Detect which cell encompasses the target text, then output its [x, y] center coordinate. 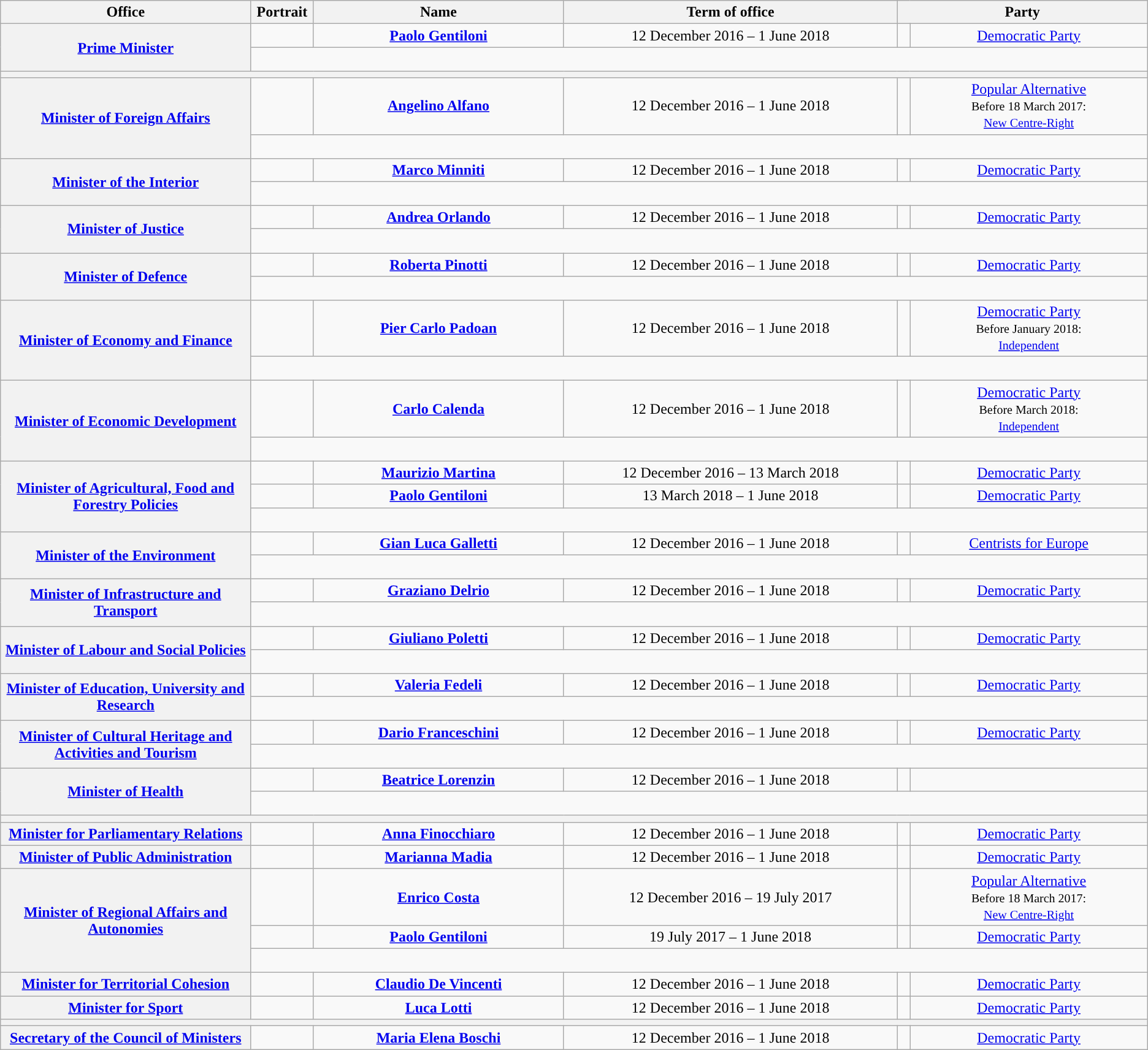
Anna Finocchiaro [438, 834]
Minister of Regional Affairs and Autonomies [126, 921]
Name [438, 12]
Term of office [730, 12]
Minister of Labour and Social Policies [126, 650]
Minister of the Environment [126, 555]
Minister of Public Administration [126, 857]
Minister for Sport [126, 1008]
Pier Carlo Padoan [438, 329]
Enrico Costa [438, 897]
Valeria Fedeli [438, 685]
Minister of Economic Development [126, 420]
Marco Minniti [438, 170]
Minister of Health [126, 792]
Carlo Calenda [438, 409]
Secretary of the Council of Ministers [126, 1038]
19 July 2017 – 1 June 2018 [730, 937]
Office [126, 12]
Angelino Alfano [438, 106]
Democratic PartyBefore March 2018:Independent [1029, 409]
Minister of Defence [126, 276]
Minister of Foreign Affairs [126, 118]
Centrists for Europe [1029, 543]
Marianna Madia [438, 857]
Giuliano Poletti [438, 638]
12 December 2016 – 19 July 2017 [730, 897]
Minister of Economy and Finance [126, 341]
Minister of Cultural Heritage and Activities and Tourism [126, 744]
Minister for Territorial Cohesion [126, 984]
Minister for Parliamentary Relations [126, 834]
Minister of Justice [126, 229]
Prime Minister [126, 48]
Maria Elena Boschi [438, 1038]
Claudio De Vincenti [438, 984]
Beatrice Lorenzin [438, 780]
12 December 2016 – 13 March 2018 [730, 473]
Dario Franceschini [438, 732]
Gian Luca Galletti [438, 543]
13 March 2018 – 1 June 2018 [730, 496]
Portrait [282, 12]
Minister of Infrastructure and Transport [126, 602]
Maurizio Martina [438, 473]
Party [1022, 12]
Minister of Agricultural, Food and Forestry Policies [126, 496]
Graziano Delrio [438, 590]
Minister of the Interior [126, 181]
Roberta Pinotti [438, 264]
Democratic PartyBefore January 2018:Independent [1029, 329]
Minister of Education, University and Research [126, 698]
Andrea Orlando [438, 217]
Luca Lotti [438, 1008]
